Provide the (x, y) coordinate of the cell's center where the given text is located.  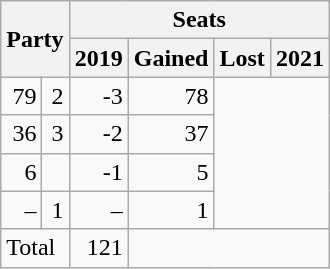
2 (56, 96)
Total (35, 248)
5 (171, 172)
-1 (98, 172)
36 (22, 134)
6 (22, 172)
37 (171, 134)
Seats (199, 20)
78 (171, 96)
3 (56, 134)
2021 (300, 58)
-2 (98, 134)
2019 (98, 58)
79 (22, 96)
Party (35, 39)
Gained (171, 58)
Lost (242, 58)
-3 (98, 96)
121 (98, 248)
